Output the [X, Y] coordinate of the center of the cell containing the given text.  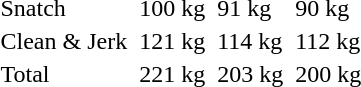
114 kg [250, 41]
121 kg [172, 41]
